Identify which cell holds the provided text, then report its [X, Y] central coordinate. 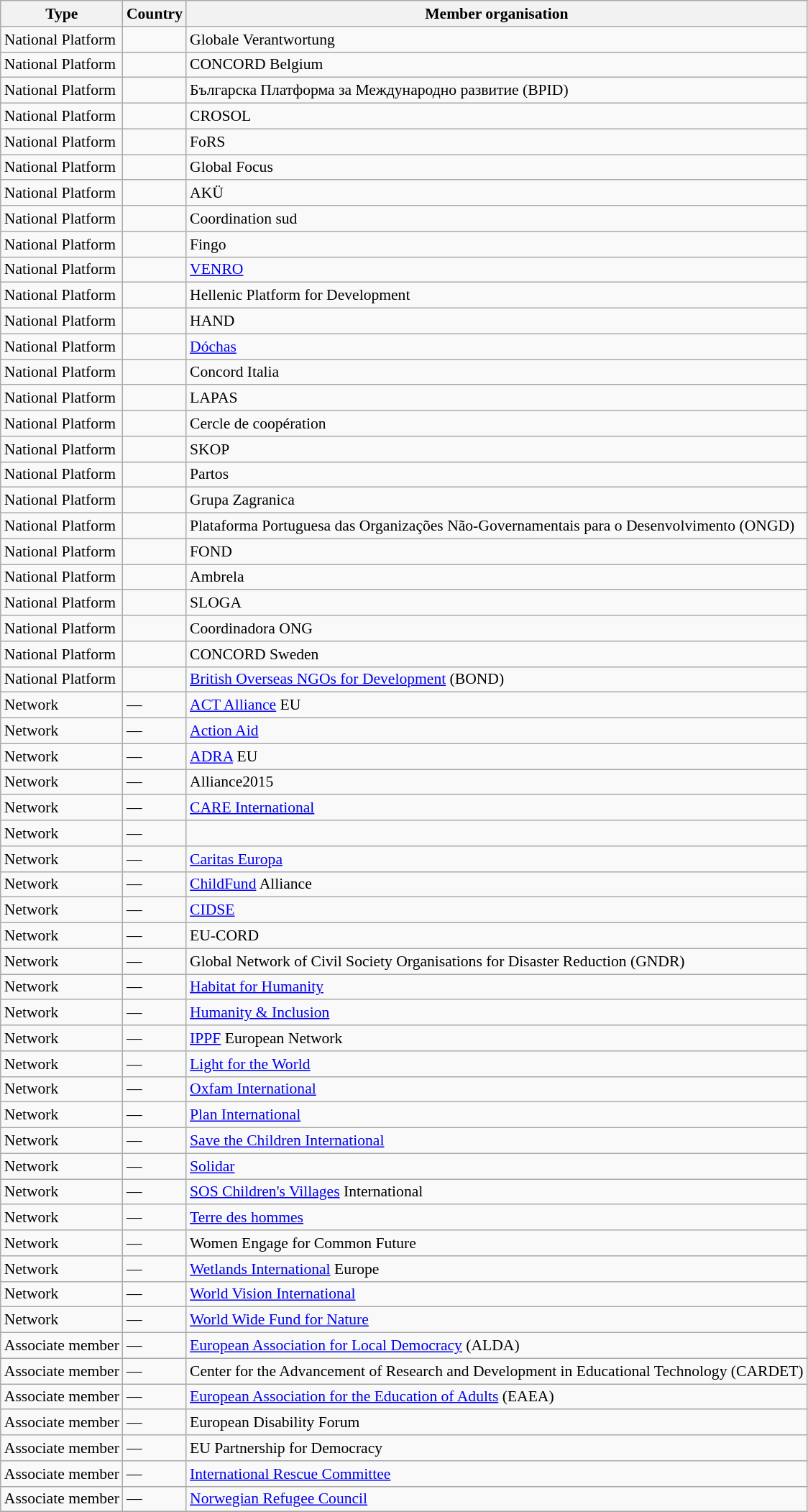
Habitat for Humanity [497, 987]
Oxfam International [497, 1089]
European Association for the Education of Adults (EAEA) [497, 1397]
Coordinadora ONG [497, 628]
Country [155, 14]
ACT Alliance EU [497, 705]
AKÜ [497, 193]
CIDSE [497, 910]
EU-CORD [497, 936]
Light for the World [497, 1064]
Globale Verantwortung [497, 40]
VENRO [497, 270]
HAND [497, 321]
Type [62, 14]
SOS Children's Villages International [497, 1192]
CROSOL [497, 116]
ADRA EU [497, 756]
EU Partnership for Democracy [497, 1448]
Cercle de coopération [497, 423]
ChildFund Alliance [497, 884]
Humanity & Inclusion [497, 1013]
Hellenic Platform for Development [497, 295]
Plan International [497, 1115]
Center for the Advancement of Research and Development in Educational Technology (CARDET) [497, 1371]
Caritas Europa [497, 859]
Българска Платформа за Международно развитие (BPID) [497, 91]
Ambrela [497, 577]
CONCORD Sweden [497, 654]
Concord Italia [497, 372]
Global Network of Civil Society Organisations for Disaster Reduction (GNDR) [497, 961]
Save the Children International [497, 1141]
FoRS [497, 142]
World Vision International [497, 1294]
Dóchas [497, 347]
Terre des hommes [497, 1218]
LAPAS [497, 398]
Coordination sud [497, 219]
Action Aid [497, 731]
Partos [497, 475]
Wetlands International Europe [497, 1269]
Global Focus [497, 168]
Member organisation [497, 14]
Grupa Zagranica [497, 500]
FOND [497, 551]
European Disability Forum [497, 1423]
SLOGA [497, 603]
Solidar [497, 1166]
International Rescue Committee [497, 1474]
Plataforma Portuguesa das Organizações Não-Governamentais para o Desenvolvimento (ONGD) [497, 526]
European Association for Local Democracy (ALDA) [497, 1346]
SKOP [497, 449]
CARE International [497, 808]
Fingo [497, 244]
Norwegian Refugee Council [497, 1499]
IPPF European Network [497, 1038]
Women Engage for Common Future [497, 1243]
CONCORD Belgium [497, 65]
British Overseas NGOs for Development (BOND) [497, 679]
Alliance2015 [497, 782]
World Wide Fund for Nature [497, 1320]
